Search for the cell housing the specified text and yield its (X, Y) center coordinate. 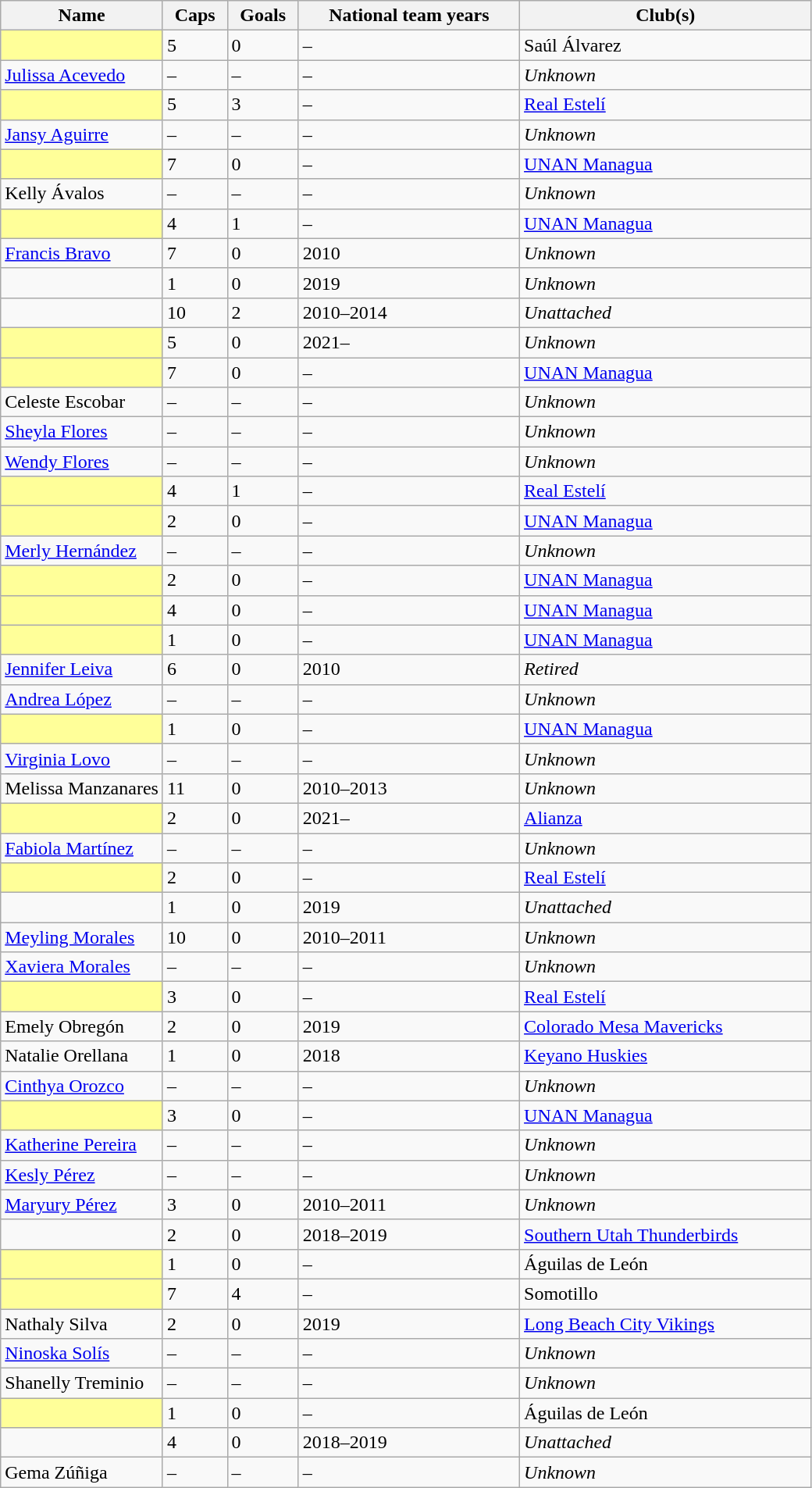
Club(s) (665, 16)
National team years (409, 16)
Saúl Álvarez (665, 45)
Jansy Aguirre (82, 134)
Jennifer Leiva (82, 669)
Melissa Manzanares (82, 788)
11 (195, 788)
Shanelly Treminio (82, 1383)
Fabiola Martínez (82, 847)
Name (82, 16)
Retired (665, 669)
Wendy Flores (82, 462)
Gema Zúñiga (82, 1472)
Goals (262, 16)
Celeste Escobar (82, 402)
Andrea López (82, 699)
Merly Hernández (82, 551)
Natalie Orellana (82, 1056)
Cinthya Orozco (82, 1086)
6 (195, 669)
Long Beach City Vikings (665, 1324)
Francis Bravo (82, 253)
Southern Utah Thunderbirds (665, 1234)
Keyano Huskies (665, 1056)
Emely Obregón (82, 1026)
2010–2014 (409, 312)
Somotillo (665, 1294)
Xaviera Morales (82, 967)
Ninoska Solís (82, 1354)
Sheyla Flores (82, 432)
Kesly Pérez (82, 1175)
Virginia Lovo (82, 758)
Maryury Pérez (82, 1204)
Meyling Morales (82, 937)
Julissa Acevedo (82, 75)
Alianza (665, 818)
Katherine Pereira (82, 1145)
Kelly Ávalos (82, 194)
2010–2013 (409, 788)
Caps (195, 16)
2018 (409, 1056)
Colorado Mesa Mavericks (665, 1026)
Nathaly Silva (82, 1324)
